Find where the given text appears and provide that cell's center as [x, y] coordinate. 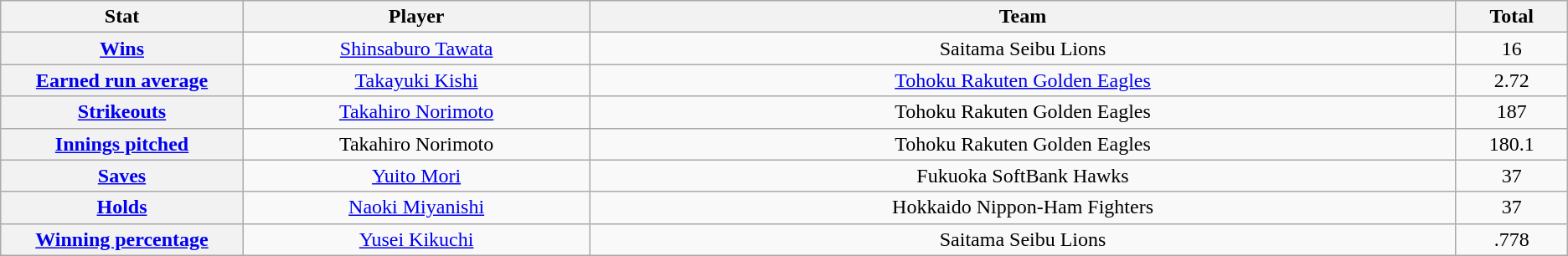
Saves [122, 176]
Innings pitched [122, 144]
Winning percentage [122, 239]
Yuito Mori [416, 176]
Fukuoka SoftBank Hawks [1023, 176]
Shinsaburo Tawata [416, 49]
2.72 [1511, 80]
187 [1511, 112]
Hokkaido Nippon-Ham Fighters [1023, 207]
Player [416, 17]
Total [1511, 17]
Team [1023, 17]
Holds [122, 207]
Wins [122, 49]
16 [1511, 49]
Yusei Kikuchi [416, 239]
Takayuki Kishi [416, 80]
Naoki Miyanishi [416, 207]
Stat [122, 17]
Strikeouts [122, 112]
.778 [1511, 239]
180.1 [1511, 144]
Earned run average [122, 80]
